From the cell containing the given text, extract its center point as [X, Y] coordinate. 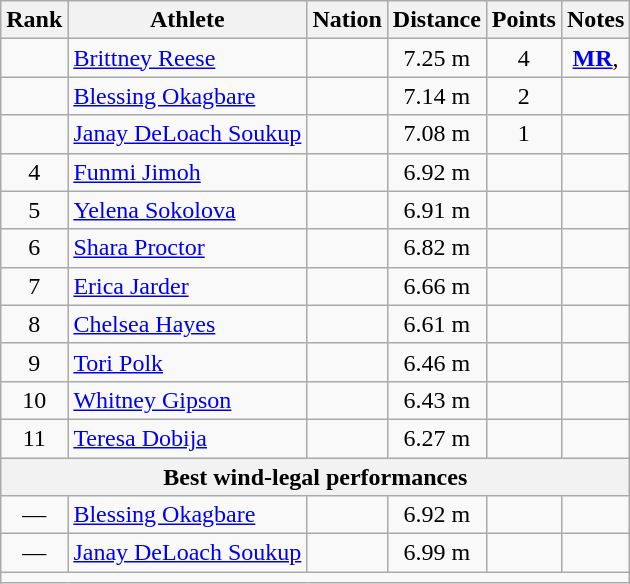
Whitney Gipson [188, 400]
Nation [347, 20]
MR, [595, 58]
9 [34, 362]
Tori Polk [188, 362]
10 [34, 400]
6.82 m [436, 248]
Athlete [188, 20]
6.27 m [436, 438]
7.14 m [436, 96]
7 [34, 286]
5 [34, 210]
6.43 m [436, 400]
6.99 m [436, 553]
1 [524, 134]
2 [524, 96]
6.66 m [436, 286]
Brittney Reese [188, 58]
Points [524, 20]
11 [34, 438]
Chelsea Hayes [188, 324]
6.61 m [436, 324]
Yelena Sokolova [188, 210]
Distance [436, 20]
6 [34, 248]
Best wind-legal performances [316, 477]
Teresa Dobija [188, 438]
Erica Jarder [188, 286]
6.46 m [436, 362]
7.08 m [436, 134]
8 [34, 324]
Rank [34, 20]
Shara Proctor [188, 248]
7.25 m [436, 58]
6.91 m [436, 210]
Notes [595, 20]
Funmi Jimoh [188, 172]
